Capture the cell that displays the provided text and extract its [X, Y] central coordinate. 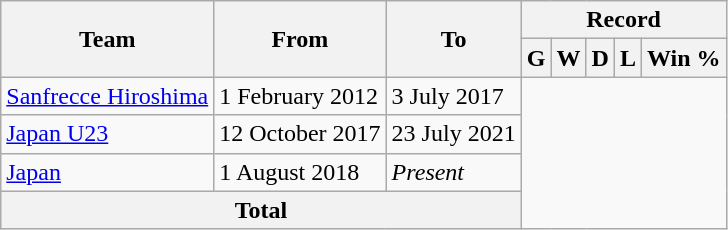
Win % [684, 58]
Sanfrecce Hiroshima [108, 96]
Record [624, 20]
3 July 2017 [454, 96]
G [536, 58]
To [454, 39]
Japan [108, 172]
Japan U23 [108, 134]
1 February 2012 [300, 96]
1 August 2018 [300, 172]
D [600, 58]
W [568, 58]
Team [108, 39]
From [300, 39]
L [628, 58]
23 July 2021 [454, 134]
12 October 2017 [300, 134]
Total [261, 210]
Present [454, 172]
